Scan for the cell matching the given text and deliver its [x, y] coordinate at center. 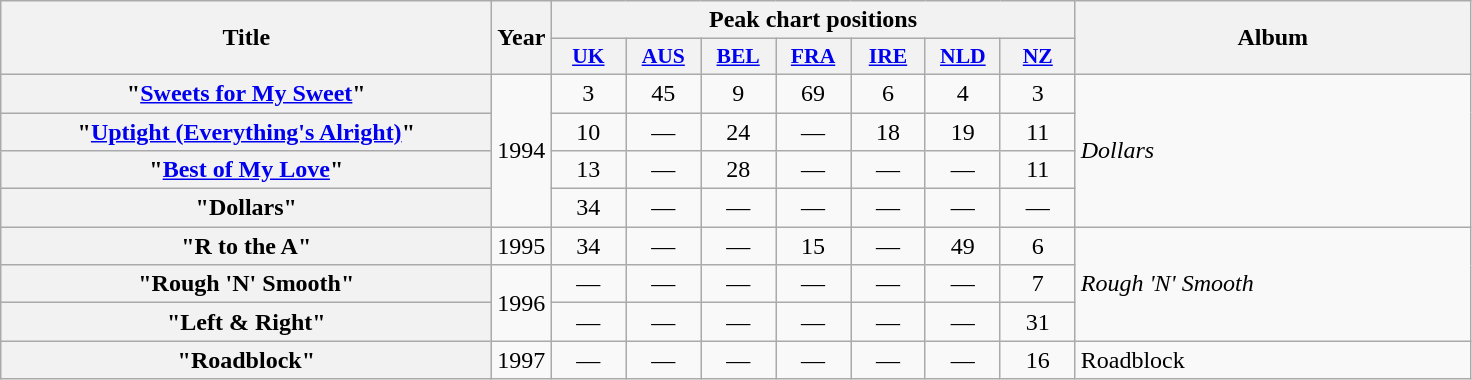
7 [1038, 284]
19 [962, 131]
AUS [664, 57]
18 [888, 131]
49 [962, 246]
Dollars [1272, 150]
FRA [814, 57]
1994 [522, 150]
13 [588, 170]
"Uptight (Everything's Alright)" [246, 131]
"Best of My Love" [246, 170]
UK [588, 57]
1995 [522, 246]
NLD [962, 57]
"Roadblock" [246, 360]
IRE [888, 57]
Peak chart positions [813, 20]
31 [1038, 322]
NZ [1038, 57]
Year [522, 38]
1996 [522, 303]
"Dollars" [246, 208]
69 [814, 93]
24 [738, 131]
28 [738, 170]
Rough 'N' Smooth [1272, 284]
1997 [522, 360]
10 [588, 131]
9 [738, 93]
"R to the A" [246, 246]
45 [664, 93]
"Left & Right" [246, 322]
Title [246, 38]
4 [962, 93]
15 [814, 246]
Album [1272, 38]
"Rough 'N' Smooth" [246, 284]
BEL [738, 57]
16 [1038, 360]
Roadblock [1272, 360]
"Sweets for My Sweet" [246, 93]
